Find where the given text appears and provide that cell's center as (x, y) coordinate. 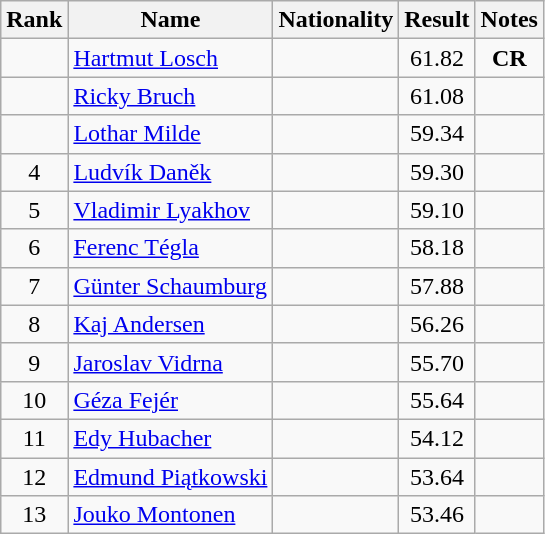
53.46 (437, 515)
Rank (34, 20)
Lothar Milde (170, 134)
Hartmut Losch (170, 58)
Géza Fejér (170, 400)
Name (170, 20)
59.34 (437, 134)
61.08 (437, 96)
59.10 (437, 210)
Günter Schaumburg (170, 286)
8 (34, 324)
Ricky Bruch (170, 96)
61.82 (437, 58)
58.18 (437, 248)
10 (34, 400)
53.64 (437, 477)
Edy Hubacher (170, 438)
13 (34, 515)
Ferenc Tégla (170, 248)
Result (437, 20)
59.30 (437, 172)
Edmund Piątkowski (170, 477)
Kaj Andersen (170, 324)
4 (34, 172)
12 (34, 477)
7 (34, 286)
Jouko Montonen (170, 515)
6 (34, 248)
Vladimir Lyakhov (170, 210)
Jaroslav Vidrna (170, 362)
54.12 (437, 438)
55.70 (437, 362)
5 (34, 210)
57.88 (437, 286)
Nationality (336, 20)
Notes (509, 20)
11 (34, 438)
55.64 (437, 400)
56.26 (437, 324)
CR (509, 58)
9 (34, 362)
Ludvík Daněk (170, 172)
